Capture the cell that displays the provided text and extract its [x, y] central coordinate. 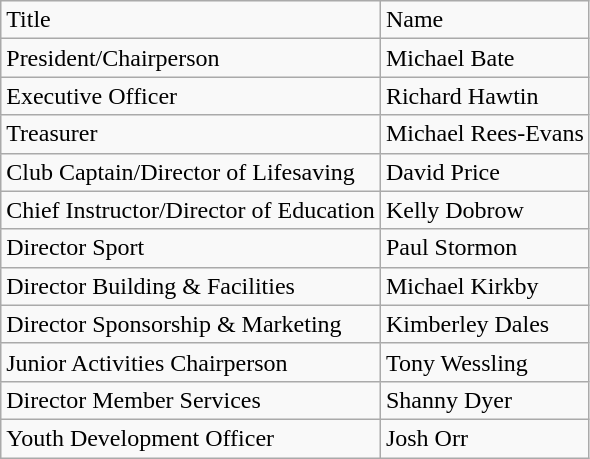
David Price [484, 172]
Michael Rees-Evans [484, 134]
Club Captain/Director of Lifesaving [191, 172]
Josh Orr [484, 438]
Director Building & Facilities [191, 286]
Richard Hawtin [484, 96]
Kimberley Dales [484, 324]
Director Member Services [191, 400]
Title [191, 20]
Name [484, 20]
Shanny Dyer [484, 400]
Director Sport [191, 248]
Kelly Dobrow [484, 210]
President/Chairperson [191, 58]
Michael Bate [484, 58]
Youth Development Officer [191, 438]
Director Sponsorship & Marketing [191, 324]
Junior Activities Chairperson [191, 362]
Executive Officer [191, 96]
Treasurer [191, 134]
Paul Stormon [484, 248]
Michael Kirkby [484, 286]
Chief Instructor/Director of Education [191, 210]
Tony Wessling [484, 362]
